Pinpoint the cell where the given text exists, returning its [X, Y] midpoint coordinate. 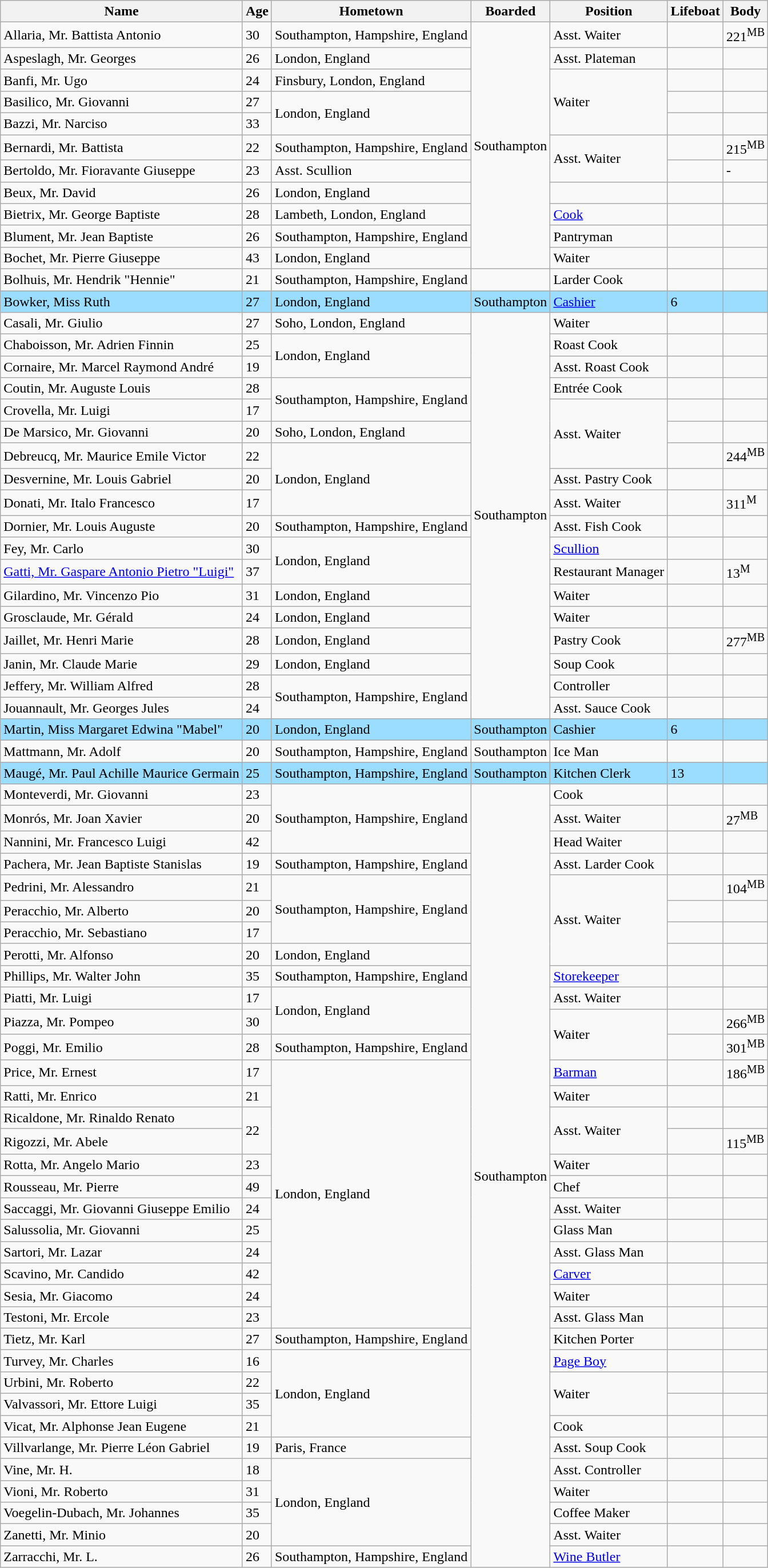
Mattmann, Mr. Adolf [122, 751]
Entrée Cook [609, 389]
Asst. Scullion [371, 171]
Body [746, 11]
Boarded [511, 11]
Peracchio, Mr. Sebastiano [122, 933]
Price, Mr. Ernest [122, 1073]
Kitchen Clerk [609, 773]
Donati, Mr. Italo Francesco [122, 503]
Barman [609, 1073]
Larder Cook [609, 279]
Cornaire, Mr. Marcel Raymond André [122, 367]
Rotta, Mr. Angelo Mario [122, 1165]
Chef [609, 1187]
Basilico, Mr. Giovanni [122, 102]
Salussolia, Mr. Giovanni [122, 1230]
Wine Butler [609, 1557]
Rigozzi, Mr. Abele [122, 1142]
Pantryman [609, 236]
Jouannault, Mr. Georges Jules [122, 708]
311M [746, 503]
215MB [746, 147]
Hometown [371, 11]
Grosclaude, Mr. Gérald [122, 617]
Chaboisson, Mr. Adrien Finnin [122, 345]
Bolhuis, Mr. Hendrik "Hennie" [122, 279]
Desvernine, Mr. Louis Gabriel [122, 479]
Nannini, Mr. Francesco Luigi [122, 842]
Zanetti, Mr. Minio [122, 1535]
- [746, 171]
Casali, Mr. Giulio [122, 323]
29 [257, 665]
Lifeboat [695, 11]
Aspeslagh, Mr. Georges [122, 58]
Bazzi, Mr. Narciso [122, 124]
186MB [746, 1073]
Finsbury, London, England [371, 80]
Sartori, Mr. Lazar [122, 1252]
Phillips, Mr. Walter John [122, 976]
Villvarlange, Mr. Pierre Léon Gabriel [122, 1448]
16 [257, 1361]
Asst. Soup Cook [609, 1448]
Asst. Pastry Cook [609, 479]
Dornier, Mr. Louis Auguste [122, 526]
37 [257, 571]
Scavino, Mr. Candido [122, 1274]
115MB [746, 1142]
Ice Man [609, 751]
Poggi, Mr. Emilio [122, 1047]
Gilardino, Mr. Vincenzo Pio [122, 595]
Blument, Mr. Jean Baptiste [122, 236]
Asst. Larder Cook [609, 864]
Beux, Mr. David [122, 193]
Glass Man [609, 1230]
49 [257, 1187]
266MB [746, 1022]
De Marsico, Mr. Giovanni [122, 432]
Name [122, 11]
Sesia, Mr. Giacomo [122, 1295]
Asst. Plateman [609, 58]
Paris, France [371, 1448]
Roast Cook [609, 345]
Pastry Cook [609, 641]
244MB [746, 456]
Martin, Miss Margaret Edwina "Mabel" [122, 730]
Monteverdi, Mr. Giovanni [122, 795]
Kitchen Porter [609, 1339]
Carver [609, 1274]
Ricaldone, Mr. Rinaldo Renato [122, 1118]
Tietz, Mr. Karl [122, 1339]
Position [609, 11]
33 [257, 124]
301MB [746, 1047]
Piatti, Mr. Luigi [122, 998]
104MB [746, 888]
18 [257, 1470]
Janin, Mr. Claude Marie [122, 665]
Bowker, Miss Ruth [122, 302]
Monrós, Mr. Joan Xavier [122, 818]
Controller [609, 686]
Bochet, Mr. Pierre Giuseppe [122, 258]
27MB [746, 818]
Asst. Controller [609, 1470]
Ratti, Mr. Enrico [122, 1096]
Vioni, Mr. Roberto [122, 1491]
Perotti, Mr. Alfonso [122, 954]
Turvey, Mr. Charles [122, 1361]
Jaillet, Mr. Henri Marie [122, 641]
Jeffery, Mr. William Alfred [122, 686]
Banfi, Mr. Ugo [122, 80]
Piazza, Mr. Pompeo [122, 1022]
Pachera, Mr. Jean Baptiste Stanislas [122, 864]
Rousseau, Mr. Pierre [122, 1187]
Coffee Maker [609, 1513]
221MB [746, 35]
Maugé, Mr. Paul Achille Maurice Germain [122, 773]
Debreucq, Mr. Maurice Emile Victor [122, 456]
Asst. Roast Cook [609, 367]
Gatti, Mr. Gaspare Antonio Pietro "Luigi" [122, 571]
Crovella, Mr. Luigi [122, 410]
43 [257, 258]
Urbini, Mr. Roberto [122, 1382]
Peracchio, Mr. Alberto [122, 911]
Voegelin-Dubach, Mr. Johannes [122, 1513]
Bernardi, Mr. Battista [122, 147]
Bertoldo, Mr. Fioravante Giuseppe [122, 171]
13M [746, 571]
Valvassori, Mr. Ettore Luigi [122, 1405]
Scullion [609, 548]
277MB [746, 641]
Vicat, Mr. Alphonse Jean Eugene [122, 1426]
Asst. Fish Cook [609, 526]
Soup Cook [609, 665]
Vine, Mr. H. [122, 1470]
Fey, Mr. Carlo [122, 548]
Restaurant Manager [609, 571]
Coutin, Mr. Auguste Louis [122, 389]
Pedrini, Mr. Alessandro [122, 888]
Saccaggi, Mr. Giovanni Giuseppe Emilio [122, 1209]
Lambeth, London, England [371, 214]
Storekeeper [609, 976]
Testoni, Mr. Ercole [122, 1317]
Head Waiter [609, 842]
Age [257, 11]
Page Boy [609, 1361]
Allaria, Mr. Battista Antonio [122, 35]
Bietrix, Mr. George Baptiste [122, 214]
Asst. Sauce Cook [609, 708]
Zarracchi, Mr. L. [122, 1557]
13 [695, 773]
